Capture the cell that displays the provided text and extract its [x, y] central coordinate. 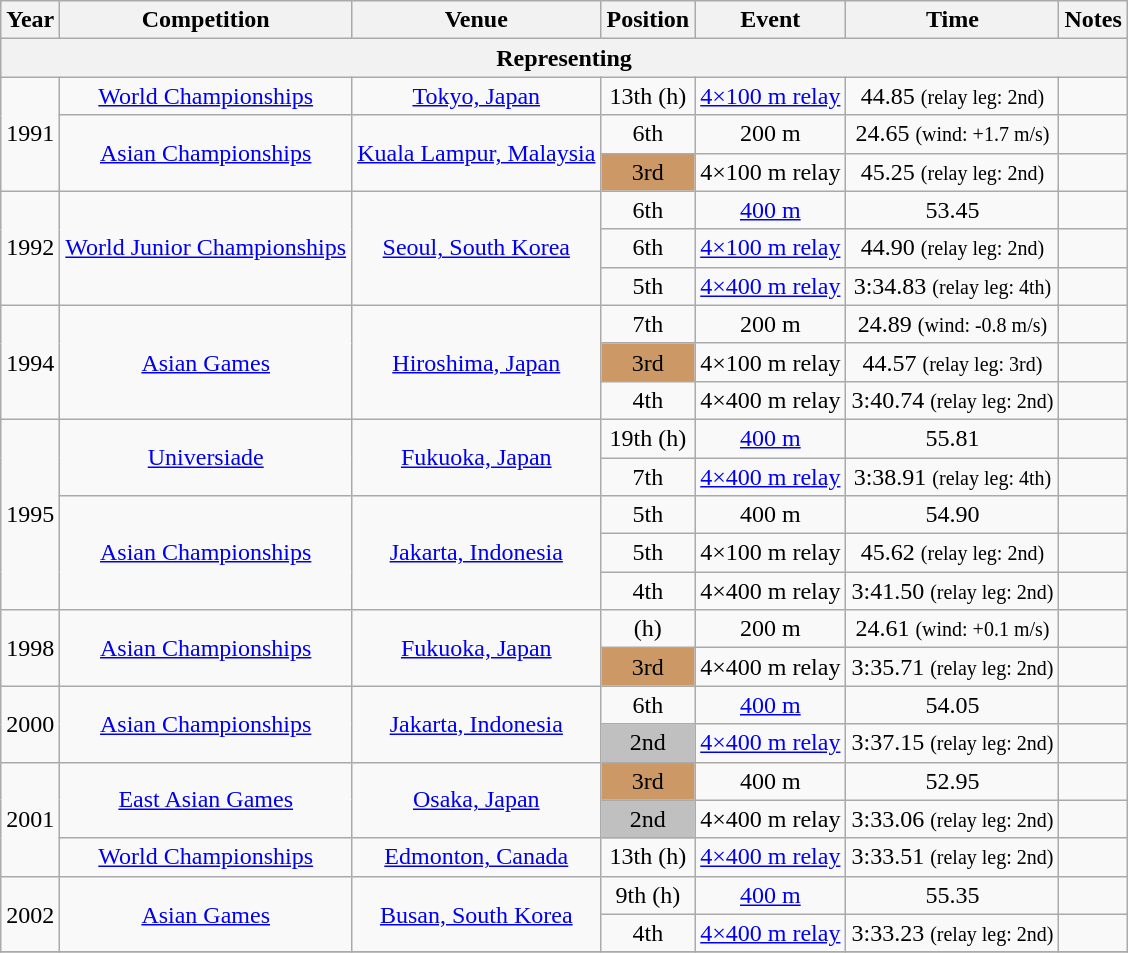
44.85 (relay leg: 2nd) [952, 96]
54.90 [952, 515]
Notes [1093, 20]
53.45 [952, 210]
1992 [30, 248]
3:33.23 (relay leg: 2nd) [952, 933]
54.05 [952, 705]
East Asian Games [206, 800]
Osaka, Japan [476, 800]
Hiroshima, Japan [476, 362]
3:33.06 (relay leg: 2nd) [952, 819]
Tokyo, Japan [476, 96]
45.62 (relay leg: 2nd) [952, 553]
2002 [30, 914]
Time [952, 20]
9th (h) [648, 895]
3:41.50 (relay leg: 2nd) [952, 591]
3:34.83 (relay leg: 4th) [952, 286]
Representing [564, 58]
Year [30, 20]
2001 [30, 819]
44.90 (relay leg: 2nd) [952, 248]
3:33.51 (relay leg: 2nd) [952, 857]
52.95 [952, 781]
1991 [30, 134]
24.61 (wind: +0.1 m/s) [952, 629]
1994 [30, 362]
(h) [648, 629]
2000 [30, 724]
Venue [476, 20]
1995 [30, 514]
Position [648, 20]
Kuala Lampur, Malaysia [476, 153]
Universiade [206, 457]
3:37.15 (relay leg: 2nd) [952, 743]
3:40.74 (relay leg: 2nd) [952, 400]
55.35 [952, 895]
55.81 [952, 438]
45.25 (relay leg: 2nd) [952, 172]
Edmonton, Canada [476, 857]
Event [770, 20]
19th (h) [648, 438]
Competition [206, 20]
3:35.71 (relay leg: 2nd) [952, 667]
Seoul, South Korea [476, 248]
1998 [30, 648]
24.65 (wind: +1.7 m/s) [952, 134]
3:38.91 (relay leg: 4th) [952, 477]
44.57 (relay leg: 3rd) [952, 362]
24.89 (wind: -0.8 m/s) [952, 324]
Busan, South Korea [476, 914]
World Junior Championships [206, 248]
